Pinpoint the cell where the given text exists, returning its [X, Y] midpoint coordinate. 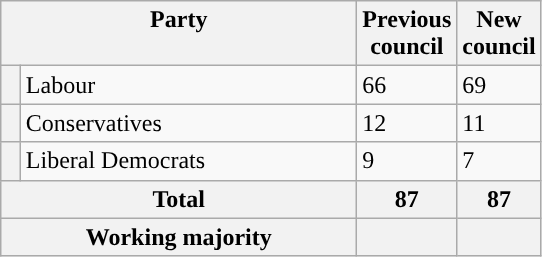
Labour [188, 85]
Party [179, 34]
Liberal Democrats [188, 161]
Previous council [407, 34]
12 [407, 123]
11 [499, 123]
Working majority [179, 237]
69 [499, 85]
9 [407, 161]
7 [499, 161]
Total [179, 199]
New council [499, 34]
66 [407, 85]
Conservatives [188, 123]
